Return (x, y) of the center of cell containing provided text 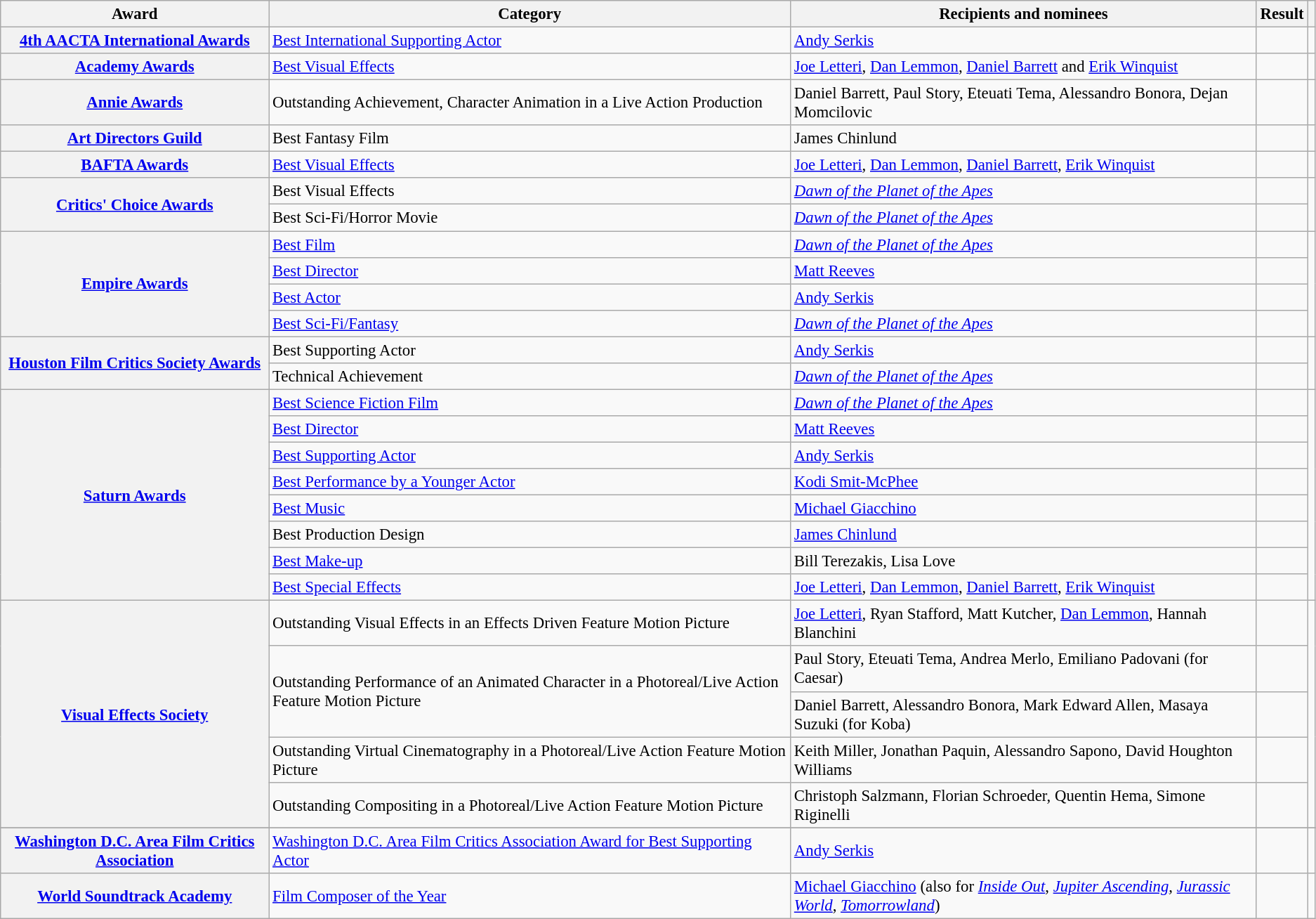
Best Sci-Fi/Horror Movie (529, 218)
Joe Letteri, Ryan Stafford, Matt Kutcher, Dan Lemmon, Hannah Blanchini (1024, 624)
Best Performance by a Younger Actor (529, 482)
Critics' Choice Awards (135, 205)
Daniel Barrett, Alessandro Bonora, Mark Edward Allen, Masaya Suzuki (for Koba) (1024, 714)
Technical Achievement (529, 377)
Best Music (529, 509)
Michael Giacchino (1024, 509)
4th AACTA International Awards (135, 41)
Outstanding Visual Effects in an Effects Driven Feature Motion Picture (529, 624)
Award (135, 14)
Outstanding Achievement, Character Animation in a Live Action Production (529, 103)
Michael Giacchino (also for Inside Out, Jupiter Ascending, Jurassic World, Tomorrowland) (1024, 897)
Best Actor (529, 297)
Washington D.C. Area Film Critics Association Award for Best Supporting Actor (529, 850)
Empire Awards (135, 284)
Kodi Smit-McPhee (1024, 482)
Outstanding Compositing in a Photoreal/Live Action Feature Motion Picture (529, 805)
Result (1282, 14)
Best Production Design (529, 535)
Saturn Awards (135, 495)
Outstanding Performance of an Animated Character in a Photoreal/Live Action Feature Motion Picture (529, 691)
Best Special Effects (529, 587)
Best Fantasy Film (529, 138)
Joe Letteri, Dan Lemmon, Daniel Barrett and Erik Winquist (1024, 67)
Paul Story, Eteuati Tema, Andrea Merlo, Emiliano Padovani (for Caesar) (1024, 669)
Art Directors Guild (135, 138)
Best Make-up (529, 561)
World Soundtrack Academy (135, 897)
Houston Film Critics Society Awards (135, 363)
Bill Terezakis, Lisa Love (1024, 561)
Outstanding Virtual Cinematography in a Photoreal/Live Action Feature Motion Picture (529, 760)
Best Film (529, 245)
Visual Effects Society (135, 714)
Christoph Salzmann, Florian Schroeder, Quentin Hema, Simone Riginelli (1024, 805)
Daniel Barrett, Paul Story, Eteuati Tema, Alessandro Bonora, Dejan Momcilovic (1024, 103)
Best Sci-Fi/Fantasy (529, 323)
Best International Supporting Actor (529, 41)
Washington D.C. Area Film Critics Association (135, 850)
Keith Miller, Jonathan Paquin, Alessandro Sapono, David Houghton Williams (1024, 760)
Best Science Fiction Film (529, 403)
Film Composer of the Year (529, 897)
Recipients and nominees (1024, 14)
Academy Awards (135, 67)
Annie Awards (135, 103)
BAFTA Awards (135, 165)
Category (529, 14)
